Provide the [X, Y] coordinate of the cell's center where the given text is located.  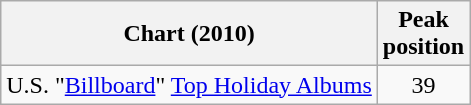
Peak position [423, 34]
39 [423, 85]
U.S. "Billboard" Top Holiday Albums [190, 85]
Chart (2010) [190, 34]
